Return the (X, Y) coordinate for the center point of the cell that contains the specified text.  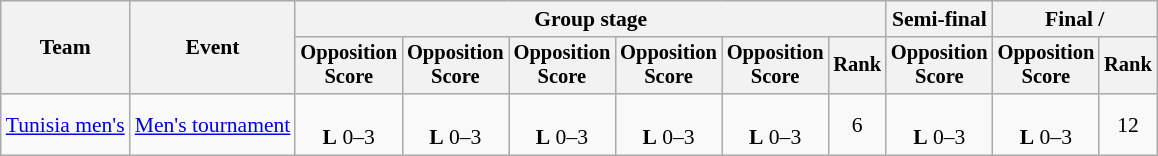
Team (66, 48)
Semi-final (940, 19)
6 (857, 124)
Final / (1075, 19)
Tunisia men's (66, 124)
Event (213, 48)
12 (1128, 124)
Men's tournament (213, 124)
Group stage (590, 19)
